Identify which cell holds the provided text, then report its (X, Y) central coordinate. 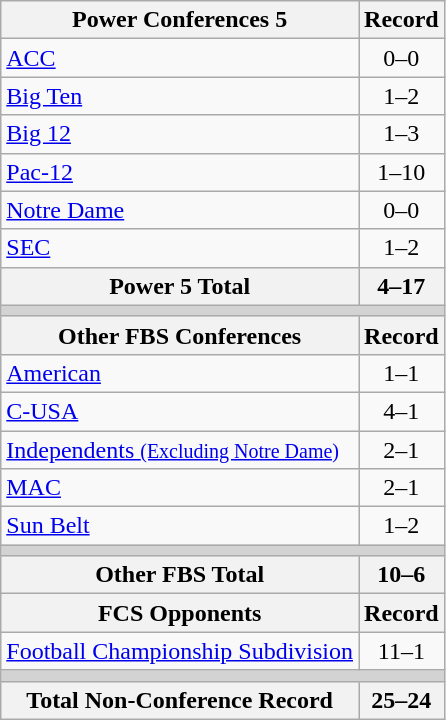
Power 5 Total (180, 286)
10–6 (402, 575)
FCS Opponents (180, 613)
Big Ten (180, 96)
ACC (180, 58)
4–17 (402, 286)
1–3 (402, 134)
SEC (180, 248)
C-USA (180, 411)
Total Non-Conference Record (180, 700)
Power Conferences 5 (180, 20)
American (180, 373)
4–1 (402, 411)
1–10 (402, 172)
1–1 (402, 373)
Football Championship Subdivision (180, 651)
Notre Dame (180, 210)
25–24 (402, 700)
Independents (Excluding Notre Dame) (180, 449)
MAC (180, 488)
11–1 (402, 651)
Other FBS Conferences (180, 335)
Pac-12 (180, 172)
Other FBS Total (180, 575)
Big 12 (180, 134)
Sun Belt (180, 526)
